Detect which cell encompasses the target text, then output its [x, y] center coordinate. 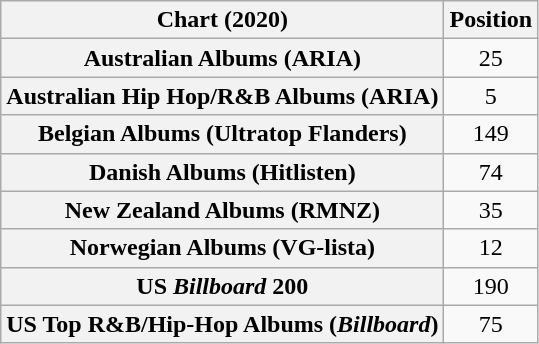
Chart (2020) [222, 20]
US Billboard 200 [222, 286]
Australian Albums (ARIA) [222, 58]
12 [491, 248]
US Top R&B/Hip-Hop Albums (Billboard) [222, 324]
Position [491, 20]
New Zealand Albums (RMNZ) [222, 210]
Australian Hip Hop/R&B Albums (ARIA) [222, 96]
Belgian Albums (Ultratop Flanders) [222, 134]
35 [491, 210]
190 [491, 286]
74 [491, 172]
Norwegian Albums (VG-lista) [222, 248]
Danish Albums (Hitlisten) [222, 172]
25 [491, 58]
5 [491, 96]
149 [491, 134]
75 [491, 324]
